Return (X, Y) of the center of cell containing provided text 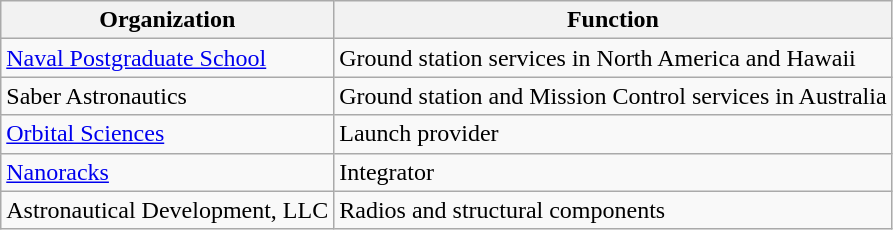
Saber Astronautics (168, 96)
Radios and structural components (613, 210)
Ground station services in North America and Hawaii (613, 58)
Function (613, 20)
Nanoracks (168, 172)
Astronautical Development, LLC (168, 210)
Organization (168, 20)
Integrator (613, 172)
Launch provider (613, 134)
Naval Postgraduate School (168, 58)
Orbital Sciences (168, 134)
Ground station and Mission Control services in Australia (613, 96)
